From the cell containing the given text, extract its center point as (x, y) coordinate. 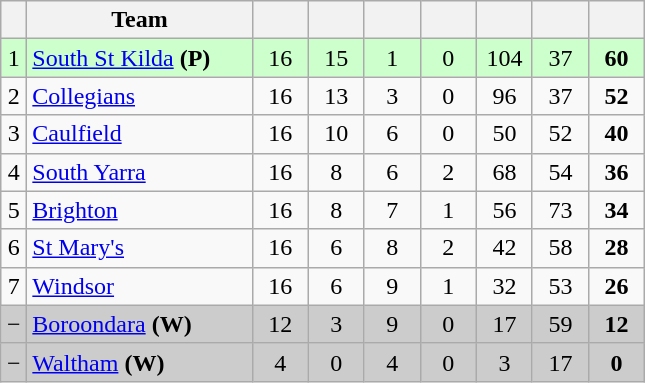
St Mary's (140, 248)
Caulfield (140, 134)
53 (560, 286)
58 (560, 248)
26 (617, 286)
56 (504, 210)
40 (617, 134)
42 (504, 248)
Collegians (140, 96)
73 (560, 210)
68 (504, 172)
32 (504, 286)
104 (504, 58)
13 (336, 96)
South St Kilda (P) (140, 58)
50 (504, 134)
54 (560, 172)
59 (560, 324)
34 (617, 210)
Boroondara (W) (140, 324)
28 (617, 248)
10 (336, 134)
36 (617, 172)
Brighton (140, 210)
15 (336, 58)
Waltham (W) (140, 362)
Team (140, 20)
60 (617, 58)
5 (14, 210)
96 (504, 96)
South Yarra (140, 172)
Windsor (140, 286)
